From the cell containing the given text, extract its center point as (X, Y) coordinate. 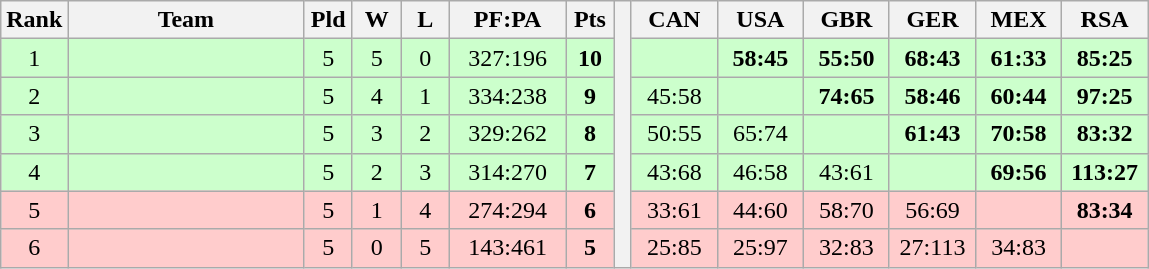
9 (590, 96)
60:44 (1019, 96)
43:68 (674, 172)
329:262 (508, 134)
25:85 (674, 248)
58:46 (932, 96)
Pld (328, 20)
97:25 (1105, 96)
85:25 (1105, 58)
61:43 (932, 134)
34:83 (1019, 248)
7 (590, 172)
CAN (674, 20)
USA (760, 20)
327:196 (508, 58)
334:238 (508, 96)
PF:PA (508, 20)
83:32 (1105, 134)
65:74 (760, 134)
8 (590, 134)
GBR (846, 20)
27:113 (932, 248)
Rank (34, 20)
25:97 (760, 248)
74:65 (846, 96)
33:61 (674, 210)
32:83 (846, 248)
RSA (1105, 20)
70:58 (1019, 134)
55:50 (846, 58)
58:70 (846, 210)
43:61 (846, 172)
Pts (590, 20)
143:461 (508, 248)
Team (186, 20)
113:27 (1105, 172)
10 (590, 58)
69:56 (1019, 172)
W (376, 20)
58:45 (760, 58)
56:69 (932, 210)
68:43 (932, 58)
314:270 (508, 172)
50:55 (674, 134)
274:294 (508, 210)
44:60 (760, 210)
61:33 (1019, 58)
45:58 (674, 96)
46:58 (760, 172)
83:34 (1105, 210)
L (426, 20)
GER (932, 20)
MEX (1019, 20)
